Output the [X, Y] coordinate of the center of the cell containing the given text.  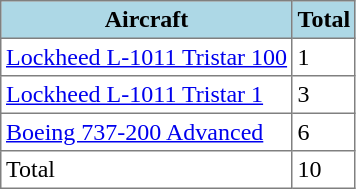
Lockheed L-1011 Tristar 1 [147, 95]
10 [324, 170]
6 [324, 132]
3 [324, 95]
1 [324, 57]
Boeing 737-200 Advanced [147, 132]
Aircraft [147, 20]
Lockheed L-1011 Tristar 100 [147, 57]
